Return the [x, y] coordinate for the center point of the cell that contains the specified text.  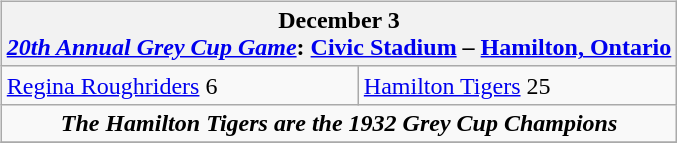
Regina Roughriders 6 [180, 85]
December 320th Annual Grey Cup Game: Civic Stadium – Hamilton, Ontario [339, 34]
The Hamilton Tigers are the 1932 Grey Cup Champions [339, 123]
Hamilton Tigers 25 [518, 85]
